Detect which cell encompasses the target text, then output its [x, y] center coordinate. 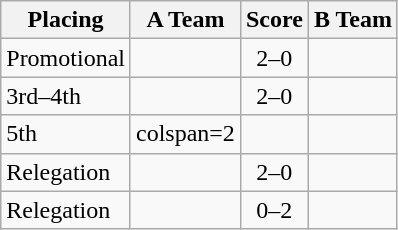
Score [274, 20]
5th [66, 134]
B Team [352, 20]
Placing [66, 20]
3rd–4th [66, 96]
0–2 [274, 210]
Promotional [66, 58]
A Team [185, 20]
colspan=2 [185, 134]
